Find where the given text appears and provide that cell's center as (x, y) coordinate. 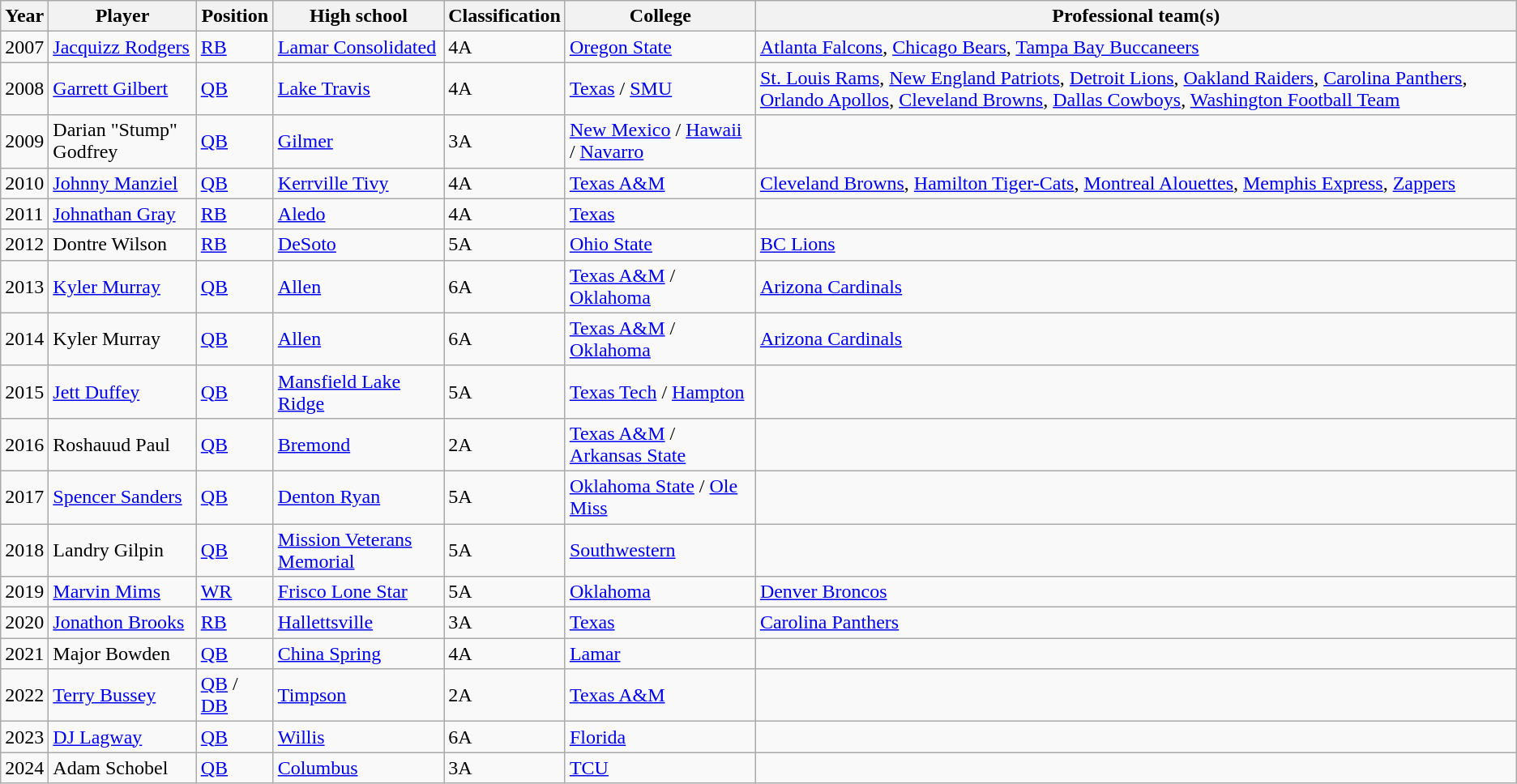
Professional team(s) (1136, 16)
Garrett Gilbert (122, 89)
Timpson (358, 695)
Jacquizz Rodgers (122, 47)
Position (235, 16)
Hallettsville (358, 623)
Texas / SMU (660, 89)
College (660, 16)
2010 (24, 183)
Aledo (358, 214)
WR (235, 592)
Kerrville Tivy (358, 183)
Lake Travis (358, 89)
Columbus (358, 768)
Bremond (358, 444)
New Mexico / Hawaii / Navarro (660, 141)
Year (24, 16)
China Spring (358, 654)
Gilmer (358, 141)
DeSoto (358, 245)
2017 (24, 497)
Terry Bussey (122, 695)
Spencer Sanders (122, 497)
Oklahoma (660, 592)
Adam Schobel (122, 768)
Johnathan Gray (122, 214)
Oregon State (660, 47)
Denton Ryan (358, 497)
Atlanta Falcons, Chicago Bears, Tampa Bay Buccaneers (1136, 47)
Jonathon Brooks (122, 623)
QB / DB (235, 695)
Jett Duffey (122, 392)
Texas Tech / Hampton (660, 392)
Frisco Lone Star (358, 592)
2023 (24, 737)
Dontre Wilson (122, 245)
Landry Gilpin (122, 549)
Mission Veterans Memorial (358, 549)
2011 (24, 214)
Lamar (660, 654)
2007 (24, 47)
2021 (24, 654)
Johnny Manziel (122, 183)
Major Bowden (122, 654)
2019 (24, 592)
Ohio State (660, 245)
Willis (358, 737)
Florida (660, 737)
2009 (24, 141)
Southwestern (660, 549)
BC Lions (1136, 245)
2015 (24, 392)
Cleveland Browns, Hamilton Tiger-Cats, Montreal Alouettes, Memphis Express, Zappers (1136, 183)
2014 (24, 339)
Darian "Stump" Godfrey (122, 141)
2016 (24, 444)
DJ Lagway (122, 737)
2012 (24, 245)
Player (122, 16)
Marvin Mims (122, 592)
TCU (660, 768)
Mansfield Lake Ridge (358, 392)
Carolina Panthers (1136, 623)
2013 (24, 287)
2008 (24, 89)
Classification (505, 16)
2022 (24, 695)
Denver Broncos (1136, 592)
Oklahoma State / Ole Miss (660, 497)
High school (358, 16)
Lamar Consolidated (358, 47)
2020 (24, 623)
Texas A&M / Arkansas State (660, 444)
Roshauud Paul (122, 444)
2024 (24, 768)
2018 (24, 549)
